Extract the [x, y] coordinate from the center of the cell holding the provided text.  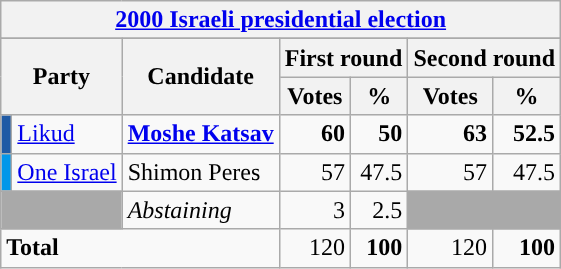
50 [380, 134]
3 [314, 210]
2.5 [380, 210]
One Israel [67, 172]
First round [344, 58]
Second round [484, 58]
Abstaining [200, 210]
2000 Israeli presidential election [281, 20]
Party [62, 77]
52.5 [527, 134]
Total [140, 248]
Shimon Peres [200, 172]
Moshe Katsav [200, 134]
63 [450, 134]
60 [314, 134]
Candidate [200, 77]
Likud [67, 134]
